Extract the [x, y] coordinate from the center of the cell holding the provided text.  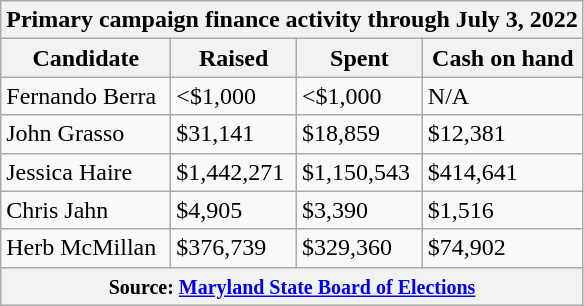
$1,150,543 [360, 172]
Spent [360, 58]
$376,739 [234, 248]
$1,516 [502, 210]
Chris Jahn [86, 210]
Jessica Haire [86, 172]
Source: Maryland State Board of Elections [292, 286]
$329,360 [360, 248]
$18,859 [360, 134]
$12,381 [502, 134]
Primary campaign finance activity through July 3, 2022 [292, 20]
Raised [234, 58]
$3,390 [360, 210]
N/A [502, 96]
Candidate [86, 58]
John Grasso [86, 134]
$414,641 [502, 172]
$1,442,271 [234, 172]
Herb McMillan [86, 248]
$4,905 [234, 210]
Fernando Berra [86, 96]
$31,141 [234, 134]
Cash on hand [502, 58]
$74,902 [502, 248]
